From the cell containing the given text, extract its center point as (x, y) coordinate. 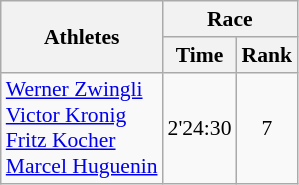
Race (230, 19)
Time (200, 55)
7 (268, 128)
2'24:30 (200, 128)
Athletes (82, 36)
Werner ZwingliVictor KronigFritz KocherMarcel Huguenin (82, 128)
Rank (268, 55)
